Identify which cell holds the provided text, then report its [x, y] central coordinate. 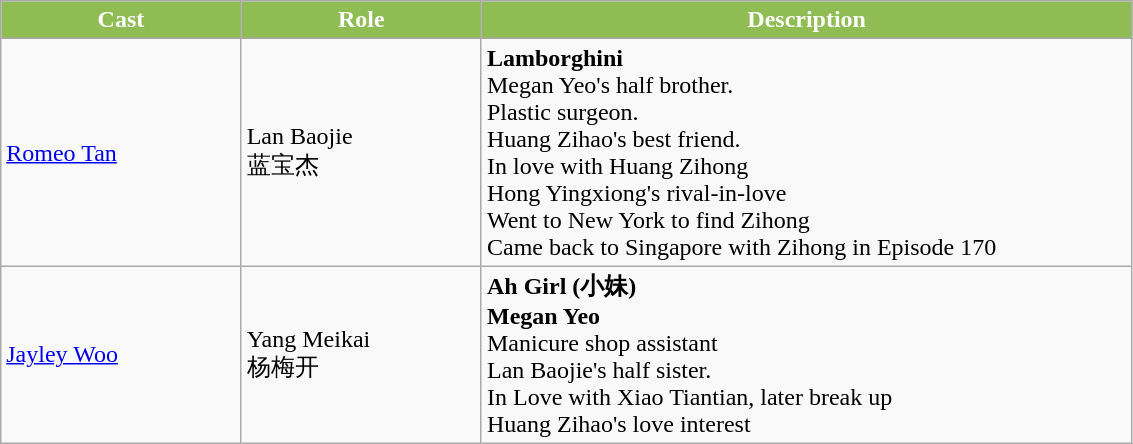
Lan Baojie 蓝宝杰 [361, 152]
Role [361, 20]
Yang Meikai 杨梅开 [361, 355]
Jayley Woo [121, 355]
Cast [121, 20]
Romeo Tan [121, 152]
Description [806, 20]
Ah Girl (小妹) Megan Yeo Manicure shop assistant Lan Baojie's half sister. In Love with Xiao Tiantian, later break up Huang Zihao's love interest [806, 355]
